Scan for the cell matching the given text and deliver its [X, Y] coordinate at center. 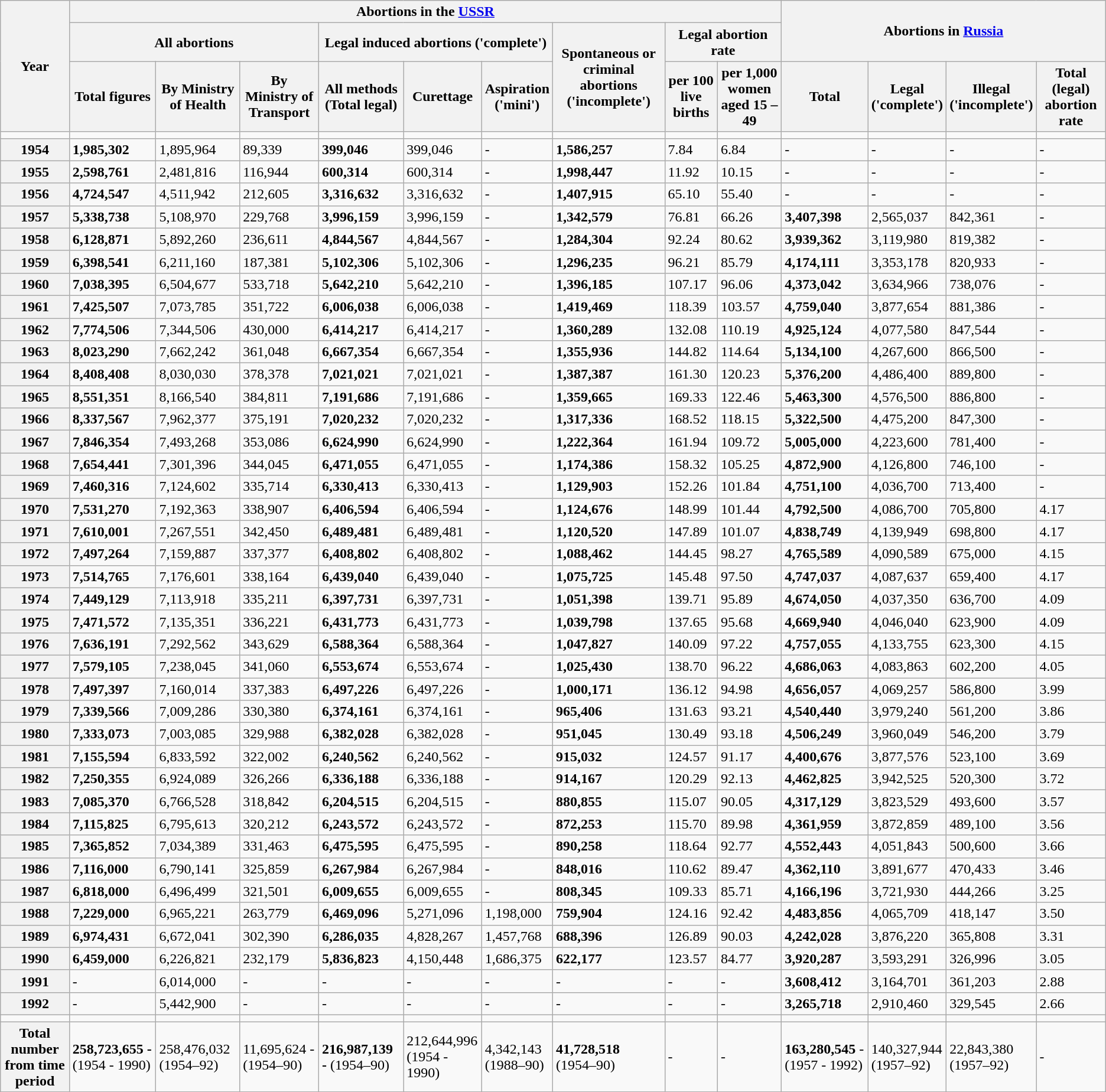
per 100 live births [691, 97]
4,828,267 [443, 936]
4,087,637 [907, 576]
881,386 [991, 307]
325,859 [279, 869]
3,119,980 [907, 239]
3,876,220 [907, 936]
Year [35, 66]
4,342,143(1988–90) [517, 1057]
1,686,375 [517, 959]
4,686,063 [825, 666]
4,267,600 [907, 352]
1959 [35, 262]
1,284,304 [609, 239]
561,200 [991, 712]
123.57 [691, 959]
116,944 [279, 172]
1986 [35, 869]
533,718 [279, 284]
169.33 [691, 397]
3.79 [1071, 734]
4,065,709 [907, 914]
41,728,518(1954–90) [609, 1057]
5,322,500 [825, 419]
4,792,500 [825, 509]
1980 [35, 734]
6,459,000 [112, 959]
713,400 [991, 487]
7,514,765 [112, 576]
7,610,001 [112, 532]
4,765,589 [825, 554]
698,800 [991, 532]
4,150,448 [443, 959]
7,009,286 [198, 712]
7,038,395 [112, 284]
163,280,545 - (1957 - 1992) [825, 1057]
965,406 [609, 712]
318,842 [279, 801]
1,998,447 [609, 172]
232,179 [279, 959]
7,159,887 [198, 554]
1,047,827 [609, 644]
4,751,100 [825, 487]
890,258 [609, 846]
6,504,677 [198, 284]
152.26 [691, 487]
7,115,825 [112, 824]
7,155,594 [112, 757]
5,338,738 [112, 217]
1,359,665 [609, 397]
89.47 [749, 869]
3,877,654 [907, 307]
320,212 [279, 824]
Total (legal) abortion rate [1071, 97]
8,551,351 [112, 397]
1,342,579 [609, 217]
66.26 [749, 217]
1,222,364 [609, 442]
80.62 [749, 239]
4,051,843 [907, 846]
4,166,196 [825, 891]
168.52 [691, 419]
329,988 [279, 734]
1968 [35, 464]
7,085,370 [112, 801]
6,833,592 [198, 757]
158.32 [691, 464]
889,800 [991, 374]
1976 [35, 644]
118.39 [691, 307]
819,382 [991, 239]
7,003,085 [198, 734]
8,023,290 [112, 352]
1,387,387 [609, 374]
523,100 [991, 757]
1955 [35, 172]
92.77 [749, 846]
353,086 [279, 442]
1988 [35, 914]
93.21 [749, 712]
1967 [35, 442]
688,396 [609, 936]
344,045 [279, 464]
4,511,942 [198, 194]
4,242,028 [825, 936]
Total figures [112, 97]
All abortions [194, 43]
7,113,918 [198, 599]
6,496,499 [198, 891]
94.98 [749, 689]
6,672,041 [198, 936]
105.25 [749, 464]
187,381 [279, 262]
1960 [35, 284]
602,200 [991, 666]
96.21 [691, 262]
4,759,040 [825, 307]
6,790,141 [198, 869]
6,128,871 [112, 239]
820,933 [991, 262]
By Ministry of Transport [279, 97]
Legal('complete') [907, 97]
4,133,755 [907, 644]
118.15 [749, 419]
4,462,825 [825, 779]
914,167 [609, 779]
866,500 [991, 352]
7,654,441 [112, 464]
3.56 [1071, 824]
338,164 [279, 576]
1992 [35, 1003]
1,419,469 [609, 307]
1958 [35, 239]
126.89 [691, 936]
124.16 [691, 914]
7,250,355 [112, 779]
4,139,949 [907, 532]
7.84 [691, 149]
115.07 [691, 801]
6,818,000 [112, 891]
1964 [35, 374]
1961 [35, 307]
705,800 [991, 509]
3,593,291 [907, 959]
229,768 [279, 217]
622,177 [609, 959]
1969 [35, 487]
89,339 [279, 149]
144.82 [691, 352]
5,271,096 [443, 914]
4,077,580 [907, 329]
236,611 [279, 239]
101.44 [749, 509]
4,674,050 [825, 599]
7,365,852 [112, 846]
1,051,398 [609, 599]
Total [825, 97]
4,656,057 [825, 689]
140,327,944(1957–92) [907, 1057]
1,396,185 [609, 284]
351,722 [279, 307]
7,160,014 [198, 689]
6,469,096 [360, 914]
161.94 [691, 442]
4,576,500 [907, 397]
1,355,936 [609, 352]
6,924,089 [198, 779]
1991 [35, 981]
4,475,200 [907, 419]
7,846,354 [112, 442]
212,644,996(1954 - 1990) [443, 1057]
6,014,000 [198, 981]
4.05 [1071, 666]
4,838,749 [825, 532]
7,449,129 [112, 599]
4,361,959 [825, 824]
3.69 [1071, 757]
263,779 [279, 914]
1966 [35, 419]
6,398,541 [112, 262]
7,662,242 [198, 352]
7,344,506 [198, 329]
144.45 [691, 554]
85.71 [749, 891]
4,552,443 [825, 846]
120.29 [691, 779]
335,211 [279, 599]
84.77 [749, 959]
3,407,398 [825, 217]
7,531,270 [112, 509]
140.09 [691, 644]
470,433 [991, 869]
7,425,507 [112, 307]
4,373,042 [825, 284]
132.08 [691, 329]
137.65 [691, 621]
103.57 [749, 307]
375,191 [279, 419]
1,129,903 [609, 487]
738,076 [991, 284]
3,164,701 [907, 981]
6,965,221 [198, 914]
3.50 [1071, 914]
4,669,940 [825, 621]
5,005,000 [825, 442]
1,174,386 [609, 464]
2,481,816 [198, 172]
1974 [35, 599]
92.13 [749, 779]
3.72 [1071, 779]
85.79 [749, 262]
124.57 [691, 757]
4,126,800 [907, 464]
95.68 [749, 621]
321,501 [279, 891]
4,223,600 [907, 442]
586,800 [991, 689]
7,034,389 [198, 846]
4,174,111 [825, 262]
7,579,105 [112, 666]
90.05 [749, 801]
418,147 [991, 914]
3.66 [1071, 846]
3.05 [1071, 959]
659,400 [991, 576]
Legal induced abortions ('complete') [435, 43]
109.33 [691, 891]
118.64 [691, 846]
4,540,440 [825, 712]
10.15 [749, 172]
1,025,430 [609, 666]
7,073,785 [198, 307]
Abortions in the USSR [425, 12]
5,892,260 [198, 239]
430,000 [279, 329]
136.12 [691, 689]
93.18 [749, 734]
4,090,589 [907, 554]
1989 [35, 936]
872,253 [609, 824]
4,036,700 [907, 487]
1,088,462 [609, 554]
1982 [35, 779]
4,506,249 [825, 734]
1975 [35, 621]
6,226,821 [198, 959]
4,317,129 [825, 801]
3,960,049 [907, 734]
7,339,566 [112, 712]
11,695,624 - (1954–90) [279, 1057]
3.99 [1071, 689]
5,376,200 [825, 374]
915,032 [609, 757]
97.50 [749, 576]
3,872,859 [907, 824]
Curettage [443, 97]
122.46 [749, 397]
322,002 [279, 757]
2,910,460 [907, 1003]
365,808 [991, 936]
1957 [35, 217]
302,390 [279, 936]
6,766,528 [198, 801]
55.40 [749, 194]
7,497,397 [112, 689]
3,891,677 [907, 869]
342,450 [279, 532]
7,176,601 [198, 576]
139.71 [691, 599]
1,198,000 [517, 914]
1962 [35, 329]
1971 [35, 532]
1,317,336 [609, 419]
3,920,287 [825, 959]
7,333,073 [112, 734]
489,100 [991, 824]
2,565,037 [907, 217]
3,634,966 [907, 284]
623,900 [991, 621]
330,380 [279, 712]
107.17 [691, 284]
3,608,412 [825, 981]
148.99 [691, 509]
6.84 [749, 149]
1963 [35, 352]
1,039,798 [609, 621]
Illegal('incomplete') [991, 97]
7,493,268 [198, 442]
2.66 [1071, 1003]
343,629 [279, 644]
145.48 [691, 576]
847,300 [991, 419]
92.42 [749, 914]
623,300 [991, 644]
326,266 [279, 779]
131.63 [691, 712]
7,124,602 [198, 487]
335,714 [279, 487]
1,457,768 [517, 936]
5,134,100 [825, 352]
361,048 [279, 352]
109.72 [749, 442]
361,203 [991, 981]
2,598,761 [112, 172]
500,600 [991, 846]
Abortions in Russia [944, 31]
6,211,160 [198, 262]
1972 [35, 554]
138.70 [691, 666]
1,296,235 [609, 262]
7,192,363 [198, 509]
6,795,613 [198, 824]
3,942,525 [907, 779]
4,757,055 [825, 644]
3,353,178 [907, 262]
4,400,676 [825, 757]
4,747,037 [825, 576]
4,872,900 [825, 464]
3,979,240 [907, 712]
3.57 [1071, 801]
89.98 [749, 824]
7,301,396 [198, 464]
4,362,110 [825, 869]
337,377 [279, 554]
90.03 [749, 936]
847,544 [991, 329]
98.27 [749, 554]
110.62 [691, 869]
4,483,856 [825, 914]
65.10 [691, 194]
95.89 [749, 599]
2.88 [1071, 981]
880,855 [609, 801]
7,238,045 [198, 666]
520,300 [991, 779]
759,904 [609, 914]
1956 [35, 194]
6,286,035 [360, 936]
101.07 [749, 532]
7,116,000 [112, 869]
1990 [35, 959]
5,836,823 [360, 959]
1977 [35, 666]
3,877,576 [907, 757]
1,895,964 [198, 149]
636,700 [991, 599]
3,823,529 [907, 801]
331,463 [279, 846]
1981 [35, 757]
96.06 [749, 284]
1984 [35, 824]
1983 [35, 801]
336,221 [279, 621]
337,383 [279, 689]
378,378 [279, 374]
130.49 [691, 734]
1973 [35, 576]
3,265,718 [825, 1003]
1954 [35, 149]
By Ministry of Health [198, 97]
161.30 [691, 374]
Spontaneous or criminal abortions ('incomplete') [609, 77]
326,996 [991, 959]
258,723,655 - (1954 - 1990) [112, 1057]
4,724,547 [112, 194]
5,108,970 [198, 217]
4,486,400 [907, 374]
97.22 [749, 644]
4,925,124 [825, 329]
All methods(Total legal) [360, 97]
22,843,380(1957–92) [991, 1057]
1,407,915 [609, 194]
781,400 [991, 442]
3.31 [1071, 936]
1987 [35, 891]
Legal abortion rate [723, 43]
7,229,000 [112, 914]
147.89 [691, 532]
7,774,506 [112, 329]
7,962,377 [198, 419]
8,337,567 [112, 419]
7,135,351 [198, 621]
4,069,257 [907, 689]
3.46 [1071, 869]
110.19 [749, 329]
338,907 [279, 509]
Aspiration('mini') [517, 97]
4,086,700 [907, 509]
5,463,300 [825, 397]
7,267,551 [198, 532]
546,200 [991, 734]
886,800 [991, 397]
76.81 [691, 217]
7,636,191 [112, 644]
341,060 [279, 666]
1,360,289 [609, 329]
1,120,520 [609, 532]
per 1,000 women aged 15 – 49 [749, 97]
808,345 [609, 891]
92.24 [691, 239]
4,046,040 [907, 621]
101.84 [749, 487]
493,600 [991, 801]
1978 [35, 689]
1985 [35, 846]
8,166,540 [198, 397]
11.92 [691, 172]
4,083,863 [907, 666]
329,545 [991, 1003]
746,100 [991, 464]
212,605 [279, 194]
1970 [35, 509]
4,037,350 [907, 599]
120.23 [749, 374]
3,721,930 [907, 891]
7,497,264 [112, 554]
1,985,302 [112, 149]
675,000 [991, 554]
5,442,900 [198, 1003]
216,987,139 - (1954–90) [360, 1057]
115.70 [691, 824]
444,266 [991, 891]
1,075,725 [609, 576]
1,000,171 [609, 689]
1,124,676 [609, 509]
6,974,431 [112, 936]
951,045 [609, 734]
1,586,257 [609, 149]
848,016 [609, 869]
1965 [35, 397]
8,030,030 [198, 374]
1979 [35, 712]
842,361 [991, 217]
96.22 [749, 666]
3,939,362 [825, 239]
91.17 [749, 757]
7,292,562 [198, 644]
7,460,316 [112, 487]
8,408,408 [112, 374]
Total number from time period [35, 1057]
384,811 [279, 397]
114.64 [749, 352]
258,476,032(1954–92) [198, 1057]
3.86 [1071, 712]
7,471,572 [112, 621]
3.25 [1071, 891]
